Provide the (X, Y) coordinate of the cell's center where the given text is located.  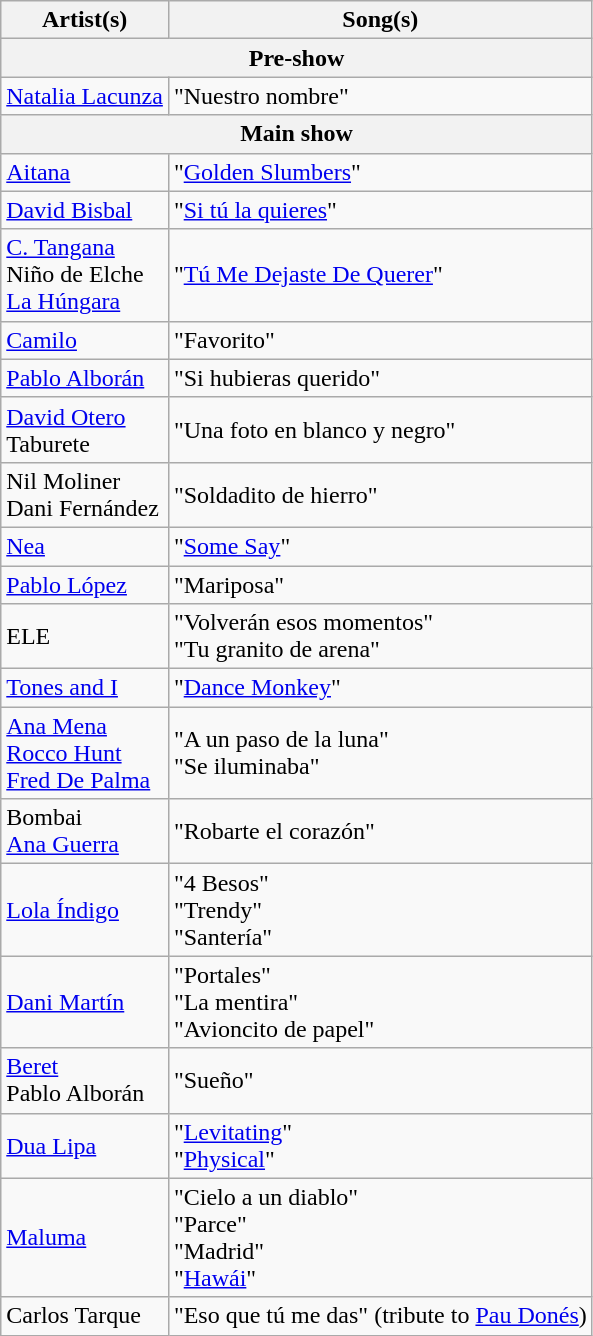
"4 Besos""Trendy""Santería" (380, 910)
Pre-show (297, 58)
BombaiAna Guerra (85, 832)
Camilo (85, 340)
Artist(s) (85, 20)
Carlos Tarque (85, 1316)
"Volverán esos momentos""Tu granito de arena" (380, 636)
Tones and I (85, 688)
"Portales""La mentira""Avioncito de papel" (380, 1002)
"Soldadito de hierro" (380, 494)
"Mariposa" (380, 585)
Main show (297, 134)
"Robarte el corazón" (380, 832)
David OteroTaburete (85, 430)
Dani Martín (85, 1002)
Ana MenaRocco HuntFred De Palma (85, 753)
"Una foto en blanco y negro" (380, 430)
Lola Índigo (85, 910)
"Si tú la quieres" (380, 210)
"Si hubieras querido" (380, 378)
Maluma (85, 1238)
"Tú Me Dejaste De Querer" (380, 275)
"A un paso de la luna""Se iluminaba" (380, 753)
"Golden Slumbers" (380, 172)
"Dance Monkey" (380, 688)
ELE (85, 636)
Dua Lipa (85, 1146)
"Sueño" (380, 1080)
BeretPablo Alborán (85, 1080)
Natalia Lacunza (85, 96)
"Levitating""Physical" (380, 1146)
David Bisbal (85, 210)
"Cielo a un diablo""Parce""Madrid""Hawái" (380, 1238)
"Favorito" (380, 340)
Pablo López (85, 585)
Nea (85, 546)
C. TanganaNiño de ElcheLa Húngara (85, 275)
Nil MolinerDani Fernández (85, 494)
Song(s) (380, 20)
Pablo Alborán (85, 378)
"Some Say" (380, 546)
Aitana (85, 172)
"Nuestro nombre" (380, 96)
"Eso que tú me das" (tribute to Pau Donés) (380, 1316)
